Find where the given text appears and provide that cell's center as [x, y] coordinate. 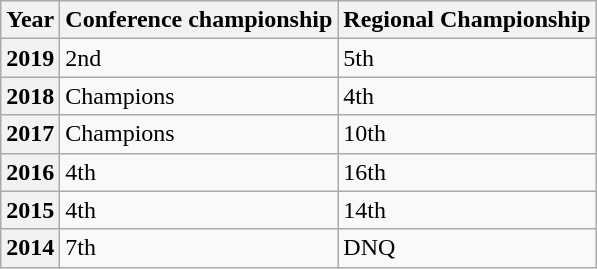
Year [30, 20]
DNQ [467, 248]
2014 [30, 248]
Regional Championship [467, 20]
2015 [30, 210]
2017 [30, 134]
7th [199, 248]
2nd [199, 58]
10th [467, 134]
2016 [30, 172]
5th [467, 58]
2018 [30, 96]
14th [467, 210]
16th [467, 172]
2019 [30, 58]
Conference championship [199, 20]
